Output the [x, y] coordinate of the center of the cell containing the given text.  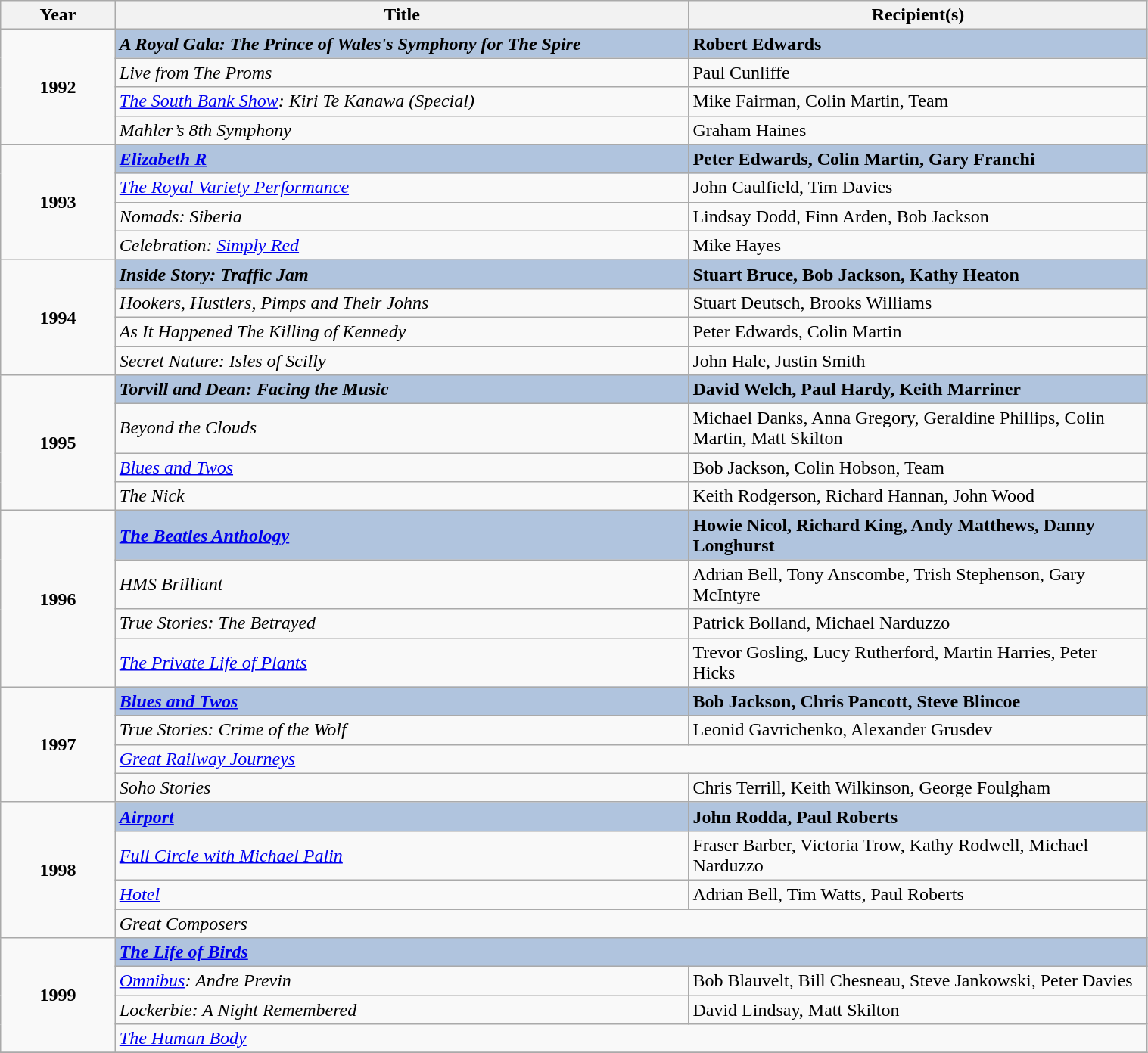
Robert Edwards [918, 44]
Live from The Proms [402, 73]
HMS Brilliant [402, 584]
Bob Blauvelt, Bill Chesneau, Steve Jankowski, Peter Davies [918, 981]
Title [402, 15]
Year [58, 15]
1992 [58, 87]
Secret Nature: Isles of Scilly [402, 361]
Celebration: Simply Red [402, 245]
The Nick [402, 496]
Paul Cunliffe [918, 73]
John Rodda, Paul Roberts [918, 816]
Patrick Bolland, Michael Narduzzo [918, 623]
Mike Hayes [918, 245]
Adrian Bell, Tony Anscombe, Trish Stephenson, Gary McIntyre [918, 584]
Beyond the Clouds [402, 428]
John Caulfield, Tim Davies [918, 188]
Adrian Bell, Tim Watts, Paul Roberts [918, 894]
Lockerbie: A Night Remembered [402, 1010]
David Lindsay, Matt Skilton [918, 1010]
Full Circle with Michael Palin [402, 855]
Mahler’s 8th Symphony [402, 130]
Michael Danks, Anna Gregory, Geraldine Phillips, Colin Martin, Matt Skilton [918, 428]
John Hale, Justin Smith [918, 361]
1997 [58, 744]
Howie Nicol, Richard King, Andy Matthews, Danny Longhurst [918, 536]
The Life of Birds [631, 952]
1999 [58, 996]
Inside Story: Traffic Jam [402, 274]
Omnibus: Andre Previn [402, 981]
Hookers, Hustlers, Pimps and Their Johns [402, 303]
David Welch, Paul Hardy, Keith Marriner [918, 390]
1995 [58, 443]
Peter Edwards, Colin Martin, Gary Franchi [918, 159]
Chris Terrill, Keith Wilkinson, George Foulgham [918, 787]
The Private Life of Plants [402, 663]
As It Happened The Killing of Kennedy [402, 331]
Soho Stories [402, 787]
Stuart Deutsch, Brooks Williams [918, 303]
Great Composers [631, 924]
Bob Jackson, Colin Hobson, Team [918, 467]
The South Bank Show: Kiri Te Kanawa (Special) [402, 101]
Torvill and Dean: Facing the Music [402, 390]
Nomads: Siberia [402, 216]
1996 [58, 599]
1998 [58, 870]
True Stories: The Betrayed [402, 623]
A Royal Gala: The Prince of Wales's Symphony for The Spire [402, 44]
Leonid Gavrichenko, Alexander Grusdev [918, 730]
Lindsay Dodd, Finn Arden, Bob Jackson [918, 216]
1994 [58, 317]
Airport [402, 816]
Mike Fairman, Colin Martin, Team [918, 101]
The Beatles Anthology [402, 536]
Fraser Barber, Victoria Trow, Kathy Rodwell, Michael Narduzzo [918, 855]
True Stories: Crime of the Wolf [402, 730]
Hotel [402, 894]
Recipient(s) [918, 15]
Elizabeth R [402, 159]
Keith Rodgerson, Richard Hannan, John Wood [918, 496]
Bob Jackson, Chris Pancott, Steve Blincoe [918, 701]
The Royal Variety Performance [402, 188]
Trevor Gosling, Lucy Rutherford, Martin Harries, Peter Hicks [918, 663]
Peter Edwards, Colin Martin [918, 331]
Great Railway Journeys [631, 759]
The Human Body [631, 1039]
Graham Haines [918, 130]
Stuart Bruce, Bob Jackson, Kathy Heaton [918, 274]
1993 [58, 202]
